Search for the cell housing the specified text and yield its [x, y] center coordinate. 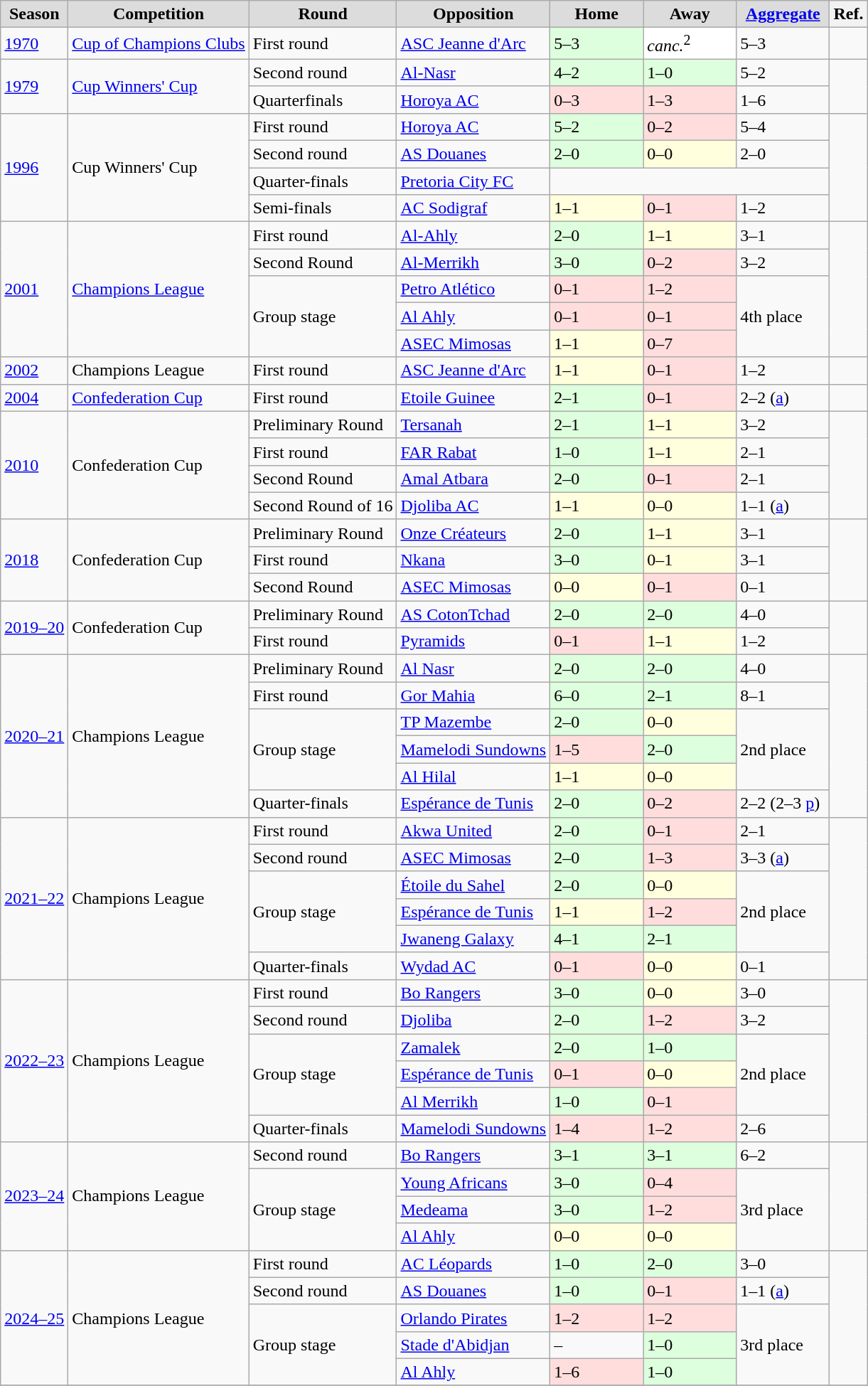
Akwa United [473, 831]
Al-Nasr [473, 73]
6–0 [597, 695]
0–3 [597, 100]
Amal Atbara [473, 479]
canc.2 [690, 44]
2022–23 [34, 1060]
– [597, 1345]
AC Sodigraf [473, 208]
Onze Créateurs [473, 533]
TP Mazembe [473, 723]
1–4 [597, 1129]
2–2 (a) [783, 398]
2002 [34, 371]
6–2 [783, 1156]
4–1 [597, 939]
Al-Merrikh [473, 262]
8–1 [783, 695]
5–4 [783, 127]
Jwaneng Galaxy [473, 939]
2010 [34, 465]
Pyramids [473, 641]
Djoliba AC [473, 506]
Al Nasr [473, 668]
1–5 [597, 750]
Al Hilal [473, 777]
4th place [783, 316]
Round [323, 14]
FAR Rabat [473, 452]
Cup of Champions Clubs [159, 44]
Petro Atlético [473, 289]
Medeama [473, 1210]
Al Merrikh [473, 1102]
Home [597, 14]
2023–24 [34, 1196]
Orlando Pirates [473, 1318]
Stade d'Abidjan [473, 1345]
2019–20 [34, 628]
Étoile du Sahel [473, 885]
2001 [34, 289]
3–3 (a) [783, 858]
4–2 [597, 73]
2–2 (2–3 p) [783, 804]
Opposition [473, 14]
Aggregate [783, 14]
2–6 [783, 1129]
2024–25 [34, 1318]
1996 [34, 167]
Zamalek [473, 1048]
Gor Mahia [473, 695]
Season [34, 14]
Nkana [473, 560]
Quarterfinals [323, 100]
Second Round of 16 [323, 506]
Semi-finals [323, 208]
2021–22 [34, 898]
Pretoria City FC [473, 181]
Wydad AC [473, 966]
Ref. [849, 14]
2004 [34, 398]
Djoliba [473, 1020]
Away [690, 14]
Competition [159, 14]
Young Africans [473, 1183]
Etoile Guinee [473, 398]
0–4 [690, 1183]
AS CotonTchad [473, 614]
1970 [34, 44]
2020–21 [34, 736]
1979 [34, 86]
Al-Ahly [473, 235]
2018 [34, 560]
Tersanah [473, 425]
AC Léopards [473, 1264]
0–7 [690, 343]
